Locate the cell with the specified text and output its [x, y] center coordinate. 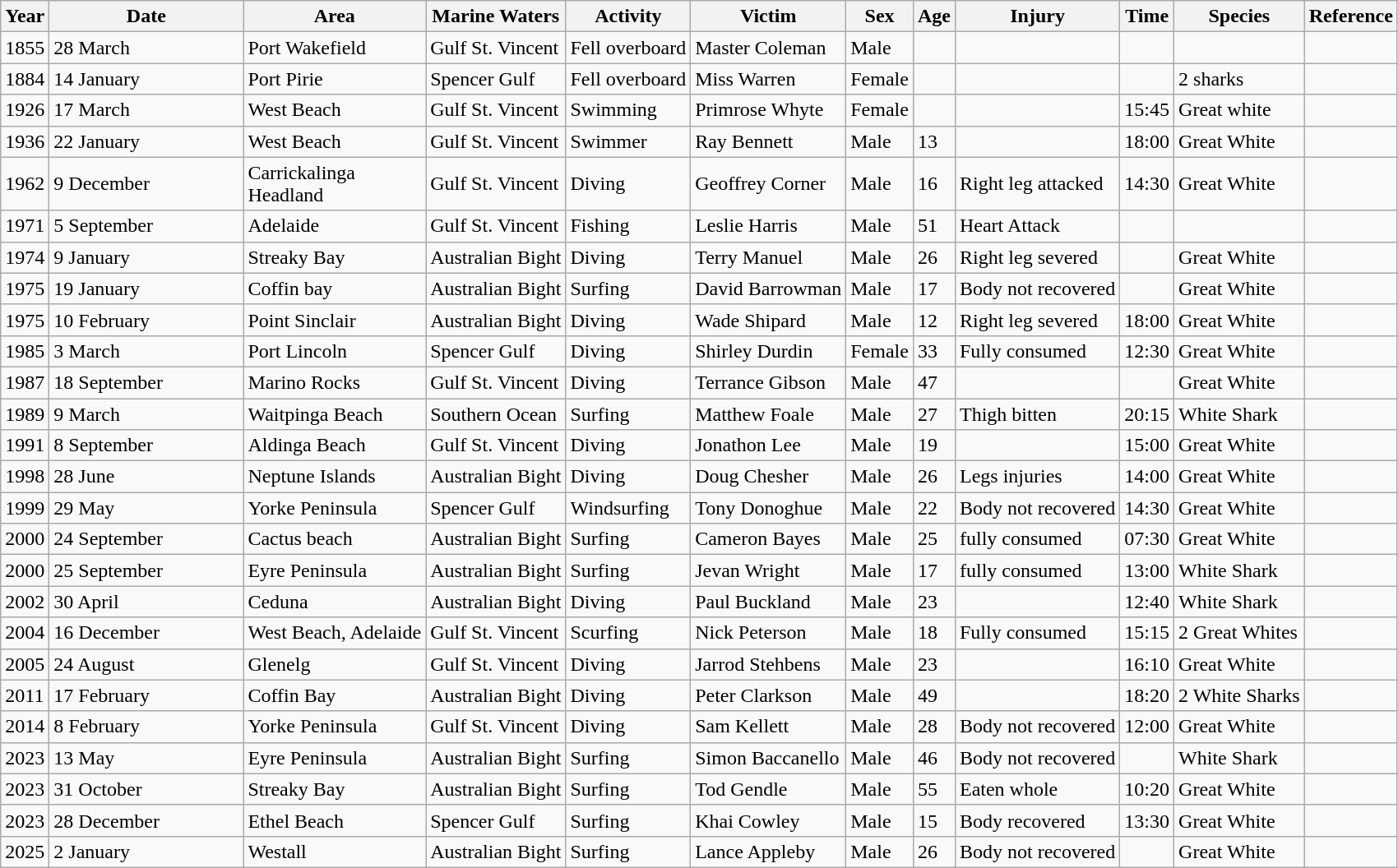
Westall [335, 852]
Peter Clarkson [768, 695]
13 [934, 141]
8 February [146, 727]
2002 [25, 602]
2 White Sharks [1240, 695]
Master Coleman [768, 48]
Nick Peterson [768, 633]
9 January [146, 257]
Matthew Foale [768, 413]
47 [934, 382]
Tod Gendle [768, 789]
Geoffrey Corner [768, 184]
27 [934, 413]
Windsurfing [628, 508]
Time [1147, 16]
Jevan Wright [768, 570]
18 [934, 633]
10:20 [1147, 789]
Wade Shipard [768, 320]
17 March [146, 110]
Ray Bennett [768, 141]
1971 [25, 226]
5 September [146, 226]
1926 [25, 110]
28 December [146, 820]
Tony Donoghue [768, 508]
15:45 [1147, 110]
Jarrod Stehbens [768, 664]
Fishing [628, 226]
18:20 [1147, 695]
Area [335, 16]
2014 [25, 727]
Waitpinga Beach [335, 413]
Sam Kellett [768, 727]
1855 [25, 48]
Species [1240, 16]
2025 [25, 852]
Jonathon Lee [768, 446]
Terrance Gibson [768, 382]
28 March [146, 48]
12:00 [1147, 727]
Port Lincoln [335, 351]
Body recovered [1037, 820]
2004 [25, 633]
13 May [146, 758]
Date [146, 16]
1962 [25, 184]
13:00 [1147, 570]
55 [934, 789]
07:30 [1147, 539]
51 [934, 226]
2 Great Whites [1240, 633]
1989 [25, 413]
Port Wakefield [335, 48]
Coffin bay [335, 289]
12:30 [1147, 351]
8 September [146, 446]
Sex [880, 16]
1985 [25, 351]
Leslie Harris [768, 226]
9 March [146, 413]
9 December [146, 184]
15:15 [1147, 633]
Simon Baccanello [768, 758]
Khai Cowley [768, 820]
Legs injuries [1037, 477]
Adelaide [335, 226]
29 May [146, 508]
10 February [146, 320]
Doug Chesher [768, 477]
33 [934, 351]
25 September [146, 570]
1998 [25, 477]
2005 [25, 664]
19 [934, 446]
13:30 [1147, 820]
30 April [146, 602]
15 [934, 820]
2 January [146, 852]
Miss Warren [768, 79]
15:00 [1147, 446]
Point Sinclair [335, 320]
West Beach, Adelaide [335, 633]
Activity [628, 16]
Age [934, 16]
Paul Buckland [768, 602]
17 February [146, 695]
28 June [146, 477]
Marine Waters [496, 16]
1991 [25, 446]
3 March [146, 351]
2011 [25, 695]
Primrose Whyte [768, 110]
14:00 [1147, 477]
20:15 [1147, 413]
1999 [25, 508]
14 January [146, 79]
Scurfing [628, 633]
19 January [146, 289]
24 September [146, 539]
24 August [146, 664]
25 [934, 539]
18 September [146, 382]
1987 [25, 382]
CarrickalingaHeadland [335, 184]
Victim [768, 16]
Heart Attack [1037, 226]
Eaten whole [1037, 789]
Year [25, 16]
Aldinga Beach [335, 446]
Shirley Durdin [768, 351]
Port Pirie [335, 79]
Southern Ocean [496, 413]
22 January [146, 141]
46 [934, 758]
Cactus beach [335, 539]
16 December [146, 633]
12:40 [1147, 602]
Cameron Bayes [768, 539]
Glenelg [335, 664]
16:10 [1147, 664]
1974 [25, 257]
Neptune Islands [335, 477]
Thigh bitten [1037, 413]
49 [934, 695]
Terry Manuel [768, 257]
Swimming [628, 110]
12 [934, 320]
Reference [1350, 16]
Marino Rocks [335, 382]
22 [934, 508]
28 [934, 727]
Great white [1240, 110]
2 sharks [1240, 79]
Swimmer [628, 141]
David Barrowman [768, 289]
Lance Appleby [768, 852]
Ethel Beach [335, 820]
Right leg attacked [1037, 184]
31 October [146, 789]
Coffin Bay [335, 695]
1936 [25, 141]
16 [934, 184]
Injury [1037, 16]
Ceduna [335, 602]
1884 [25, 79]
